Capture the cell that displays the provided text and extract its [X, Y] central coordinate. 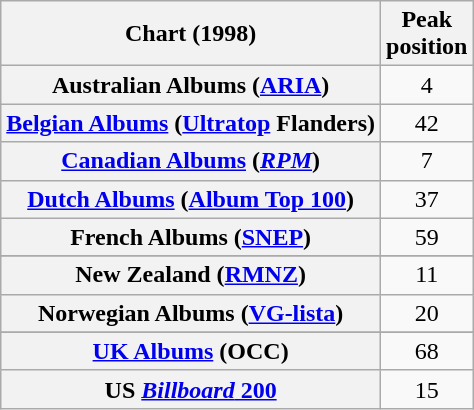
42 [427, 123]
Australian Albums (ARIA) [191, 85]
Peakposition [427, 34]
4 [427, 85]
68 [427, 351]
Chart (1998) [191, 34]
French Albums (SNEP) [191, 237]
11 [427, 275]
Norwegian Albums (VG-lista) [191, 313]
7 [427, 161]
15 [427, 389]
UK Albums (OCC) [191, 351]
New Zealand (RMNZ) [191, 275]
Canadian Albums (RPM) [191, 161]
US Billboard 200 [191, 389]
Dutch Albums (Album Top 100) [191, 199]
37 [427, 199]
59 [427, 237]
Belgian Albums (Ultratop Flanders) [191, 123]
20 [427, 313]
